Provide the (X, Y) coordinate of the cell's center where the given text is located.  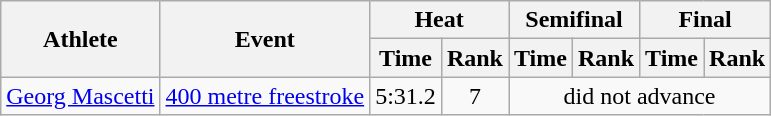
Athlete (80, 39)
Semifinal (574, 20)
400 metre freestroke (265, 96)
Heat (440, 20)
Event (265, 39)
Georg Mascetti (80, 96)
did not advance (639, 96)
5:31.2 (406, 96)
7 (474, 96)
Final (706, 20)
